Identify which cell holds the provided text, then report its (X, Y) central coordinate. 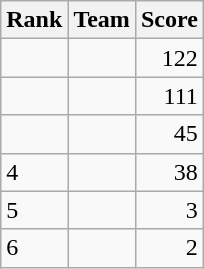
Team (102, 20)
6 (34, 248)
Score (169, 20)
Rank (34, 20)
45 (169, 134)
38 (169, 172)
122 (169, 58)
4 (34, 172)
3 (169, 210)
5 (34, 210)
2 (169, 248)
111 (169, 96)
